Search for the cell housing the specified text and yield its (x, y) center coordinate. 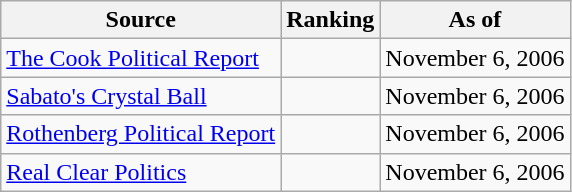
Real Clear Politics (141, 172)
Source (141, 20)
The Cook Political Report (141, 58)
As of (475, 20)
Sabato's Crystal Ball (141, 96)
Rothenberg Political Report (141, 134)
Ranking (330, 20)
